From the cell containing the given text, extract its center point as (x, y) coordinate. 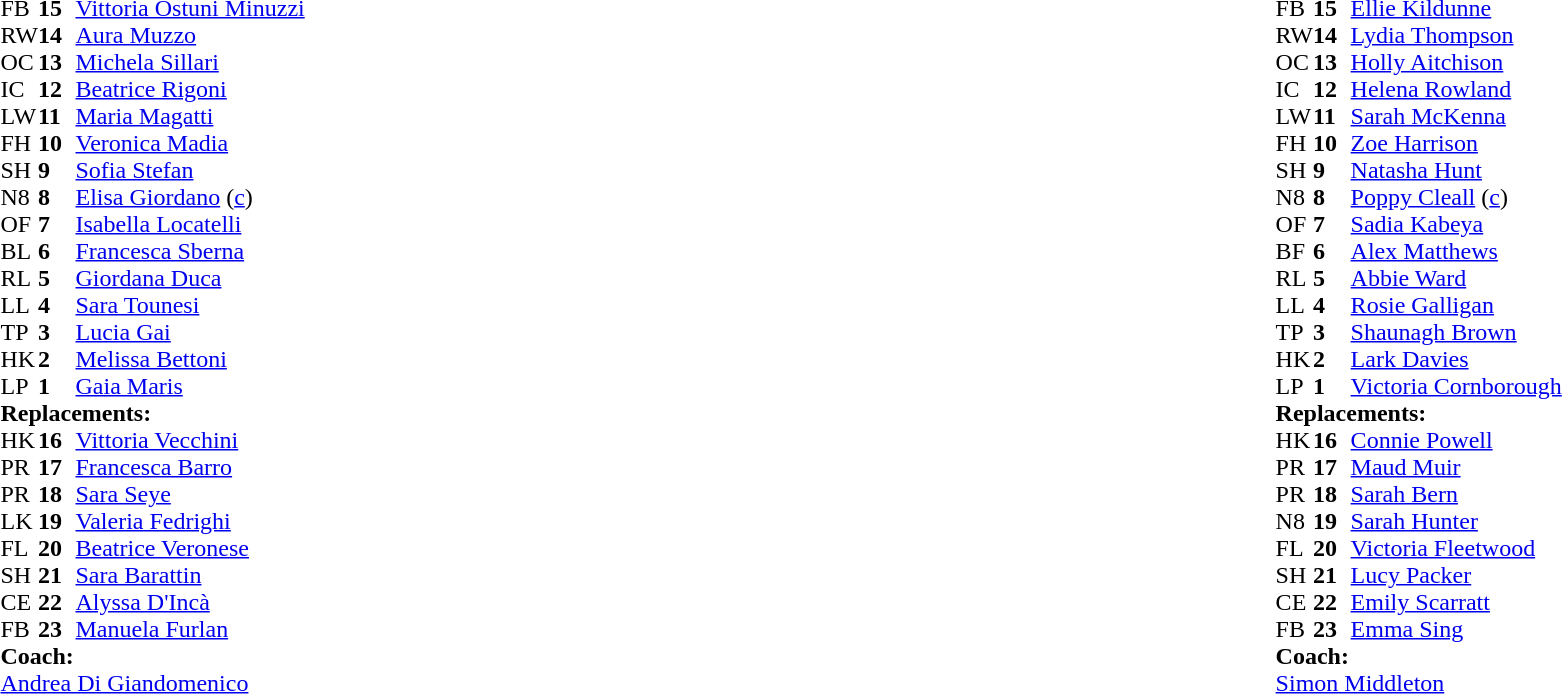
Emma Sing (1456, 630)
BL (19, 252)
Isabella Locatelli (190, 224)
Lucy Packer (1456, 576)
Poppy Cleall (c) (1456, 198)
Sarah Bern (1456, 494)
Natasha Hunt (1456, 170)
Rosie Galligan (1456, 306)
Aura Muzzo (190, 36)
Sara Tounesi (190, 306)
Sadia Kabeya (1456, 224)
LK (19, 522)
Valeria Fedrighi (190, 522)
Sara Seye (190, 494)
Connie Powell (1456, 440)
Sarah Hunter (1456, 522)
Alyssa D'Incà (190, 602)
Melissa Bettoni (190, 360)
Abbie Ward (1456, 278)
Victoria Cornborough (1456, 386)
Gaia Maris (190, 386)
Beatrice Veronese (190, 548)
Maria Magatti (190, 116)
Francesca Barro (190, 468)
Shaunagh Brown (1456, 332)
Michela Sillari (190, 62)
Emily Scarratt (1456, 602)
Holly Aitchison (1456, 62)
Giordana Duca (190, 278)
Sarah McKenna (1456, 116)
Lucia Gai (190, 332)
Lydia Thompson (1456, 36)
Veronica Madia (190, 144)
Manuela Furlan (190, 630)
Francesca Sberna (190, 252)
Maud Muir (1456, 468)
Alex Matthews (1456, 252)
Beatrice Rigoni (190, 90)
Sofia Stefan (190, 170)
Lark Davies (1456, 360)
Victoria Fleetwood (1456, 548)
Helena Rowland (1456, 90)
Elisa Giordano (c) (190, 198)
Vittoria Vecchini (190, 440)
BF (1295, 252)
Sara Barattin (190, 576)
Zoe Harrison (1456, 144)
